Locate the cell with the specified text and output its (x, y) center coordinate. 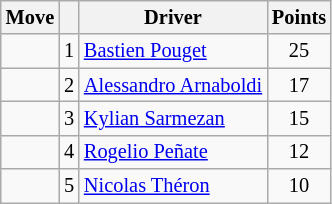
4 (69, 152)
2 (69, 85)
Rogelio Peñate (173, 152)
17 (299, 85)
15 (299, 118)
Nicolas Théron (173, 186)
Bastien Pouget (173, 51)
Points (299, 17)
12 (299, 152)
Alessandro Arnaboldi (173, 85)
10 (299, 186)
3 (69, 118)
Move (30, 17)
5 (69, 186)
1 (69, 51)
25 (299, 51)
Kylian Sarmezan (173, 118)
Driver (173, 17)
